From the cell containing the given text, extract its center point as (x, y) coordinate. 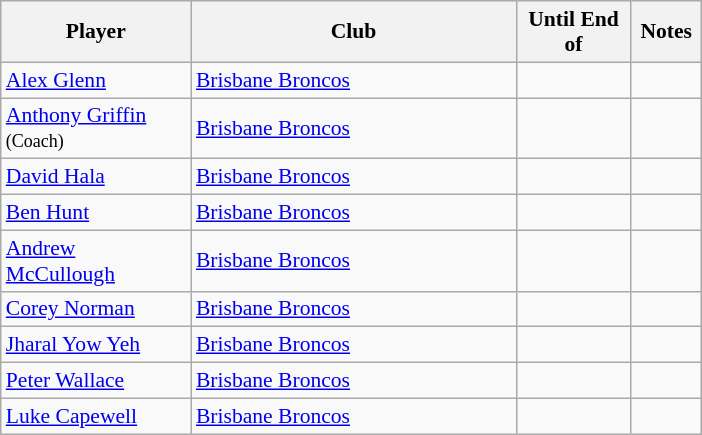
Until End of (574, 32)
Anthony Griffin (Coach) (96, 128)
Luke Capewell (96, 416)
Peter Wallace (96, 381)
David Hala (96, 177)
Player (96, 32)
Jharal Yow Yeh (96, 345)
Notes (666, 32)
Alex Glenn (96, 80)
Club (354, 32)
Andrew McCullough (96, 260)
Ben Hunt (96, 213)
Corey Norman (96, 309)
